Extract the [x, y] coordinate from the center of the cell holding the provided text.  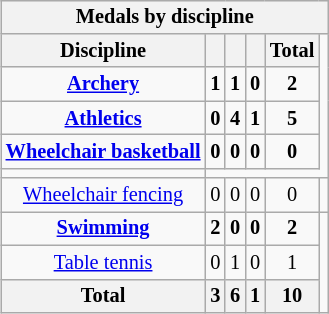
Swimming [104, 229]
Wheelchair basketball [104, 152]
Table tennis [104, 262]
Wheelchair fencing [104, 195]
6 [235, 296]
5 [292, 118]
4 [235, 118]
Discipline [104, 51]
Athletics [104, 118]
Archery [104, 84]
10 [292, 296]
Medals by discipline [165, 17]
3 [215, 296]
